From the cell containing the given text, extract its center point as [x, y] coordinate. 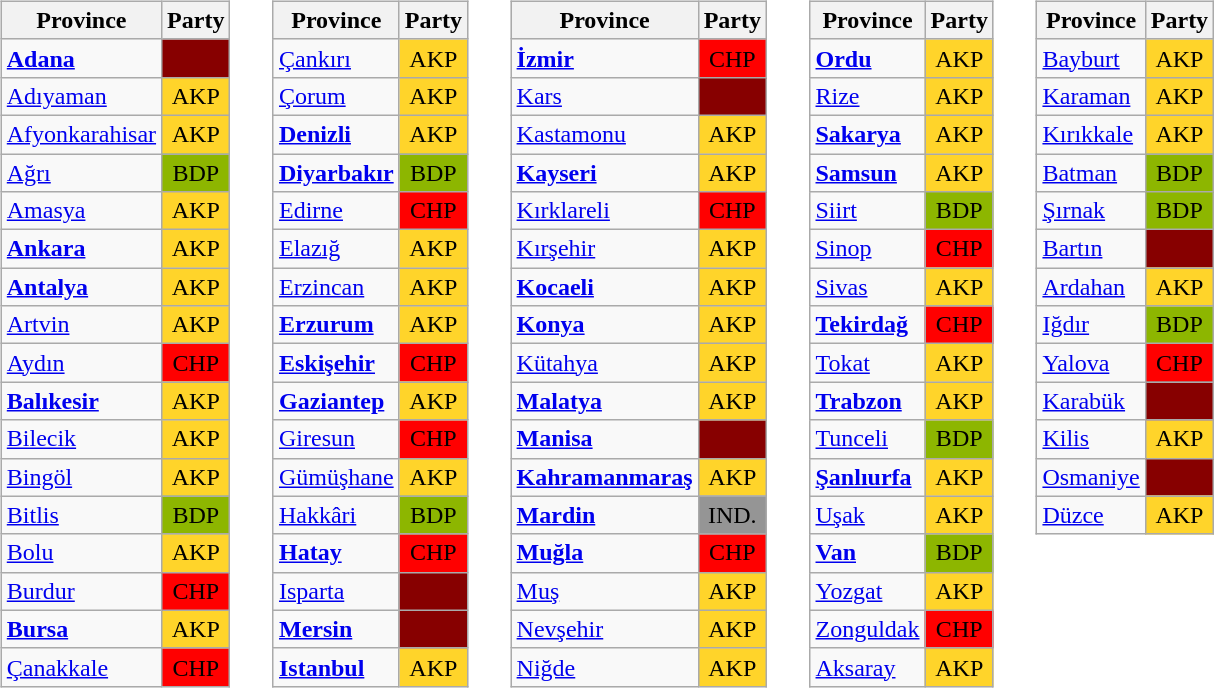
Bitlis [81, 515]
Çorum [336, 96]
IND. [732, 515]
Van [868, 553]
Sakarya [868, 134]
Artvin [81, 325]
Uşak [868, 515]
Karabük [1091, 401]
Ordu [868, 58]
Ankara [81, 249]
Sinop [868, 249]
Osmaniye [1091, 477]
Konya [604, 325]
Giresun [336, 439]
Adana [81, 58]
Istanbul [336, 667]
Balıkesir [81, 401]
Trabzon [868, 401]
Batman [1091, 173]
Adıyaman [81, 96]
Zonguldak [868, 629]
Tokat [868, 363]
Tekirdağ [868, 325]
Denizli [336, 134]
Hakkâri [336, 515]
Yozgat [868, 591]
Nevşehir [604, 629]
Kırşehir [604, 249]
Amasya [81, 211]
Eskişehir [336, 363]
Gümüşhane [336, 477]
Aksaray [868, 667]
Iğdır [1091, 325]
Kayseri [604, 173]
Antalya [81, 287]
Erzincan [336, 287]
Afyonkarahisar [81, 134]
Burdur [81, 591]
Çankırı [336, 58]
Isparta [336, 591]
Aydın [81, 363]
Diyarbakır [336, 173]
Kilis [1091, 439]
Bartın [1091, 249]
Kocaeli [604, 287]
Ağrı [81, 173]
İzmir [604, 58]
Tunceli [868, 439]
Kastamonu [604, 134]
Kahramanmaraş [604, 477]
Rize [868, 96]
Bursa [81, 629]
Malatya [604, 401]
Bayburt [1091, 58]
Kırklareli [604, 211]
Ardahan [1091, 287]
Kars [604, 96]
Şırnak [1091, 211]
Mersin [336, 629]
Manisa [604, 439]
Muş [604, 591]
Erzurum [336, 325]
Karaman [1091, 96]
Kütahya [604, 363]
Sivas [868, 287]
Şanlıurfa [868, 477]
Siirt [868, 211]
Mardin [604, 515]
Çanakkale [81, 667]
Bolu [81, 553]
Yalova [1091, 363]
Muğla [604, 553]
Hatay [336, 553]
Niğde [604, 667]
Samsun [868, 173]
Kırıkkale [1091, 134]
Bilecik [81, 439]
Elazığ [336, 249]
Edirne [336, 211]
Düzce [1091, 515]
Bingöl [81, 477]
Gaziantep [336, 401]
